Return the [X, Y] coordinate for the center point of the cell that contains the specified text.  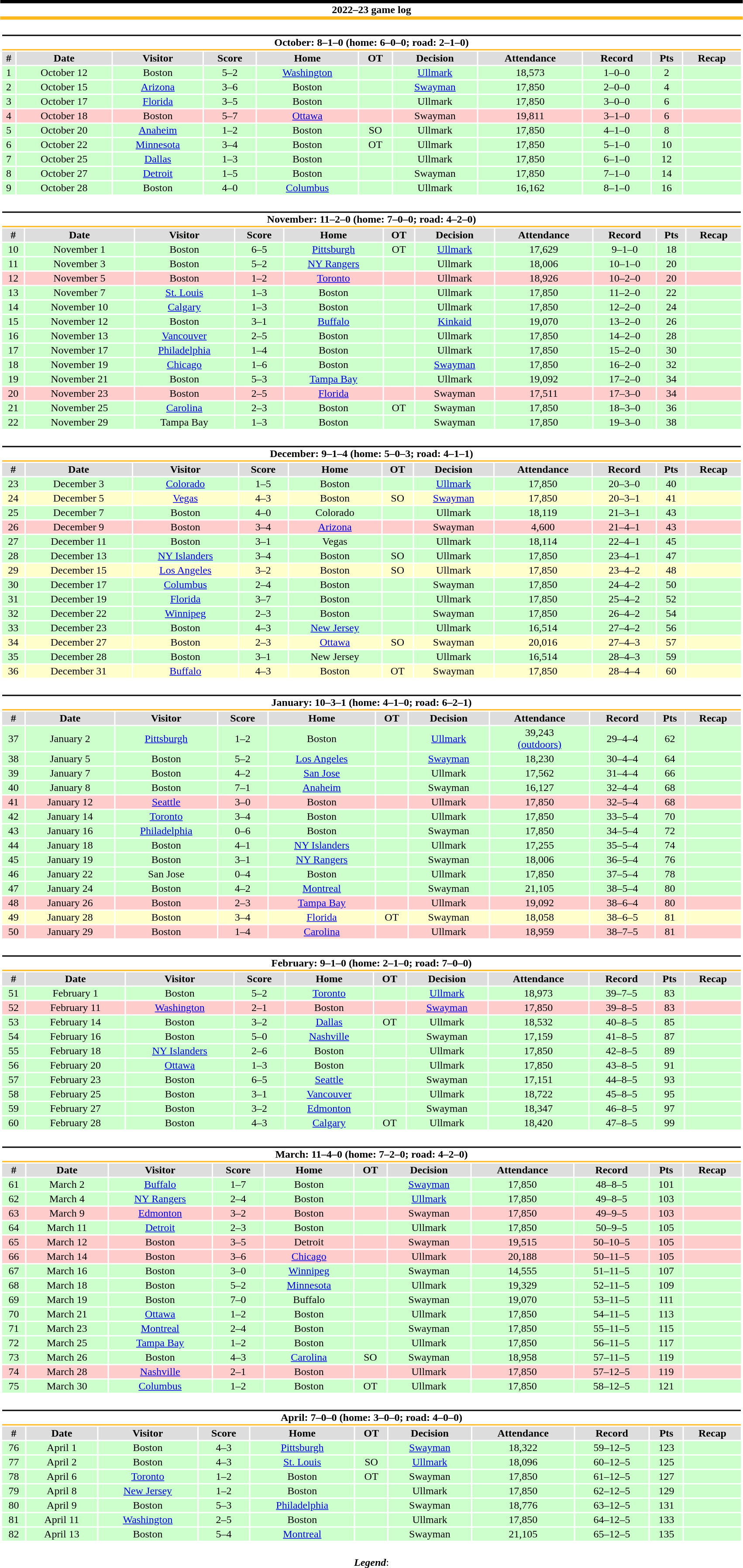
February 28 [75, 1123]
44 [13, 846]
101 [666, 1184]
18,058 [540, 917]
38–6–4 [622, 903]
46–8–5 [622, 1108]
March 11 [67, 1228]
113 [666, 1314]
34–5–4 [622, 831]
25–4–2 [624, 599]
March 25 [67, 1343]
January 18 [70, 846]
2–0–0 [616, 87]
18–3–0 [624, 408]
October: 8–1–0 (home: 6–0–0; road: 2–1–0) [371, 43]
March 21 [67, 1314]
46 [13, 874]
57–11–5 [611, 1357]
1 [9, 73]
April 11 [62, 1520]
4,600 [543, 527]
17 [13, 351]
42 [13, 817]
10–2–0 [624, 278]
91 [669, 1066]
March 14 [67, 1257]
March 9 [67, 1213]
17–2–0 [624, 379]
12–2–0 [624, 307]
21–4–1 [624, 527]
November 13 [79, 336]
January 5 [70, 759]
53 [13, 1022]
56–11–5 [611, 1343]
3–7 [263, 599]
39–7–5 [622, 993]
29–4–4 [622, 739]
April 2 [62, 1462]
18,776 [523, 1506]
December 27 [79, 642]
November 5 [79, 278]
Kinkaid [454, 322]
January 28 [70, 917]
11 [13, 264]
March 30 [67, 1386]
18,096 [523, 1462]
7–1 [243, 788]
13–2–0 [624, 322]
January 16 [70, 831]
5–7 [230, 116]
3–0–0 [616, 102]
54–11–5 [611, 1314]
19,811 [530, 116]
1–0–0 [616, 73]
47–8–5 [622, 1123]
January 24 [70, 888]
February 20 [75, 1066]
November 12 [79, 322]
27–4–2 [624, 628]
December 13 [79, 556]
1–7 [238, 1184]
18,532 [538, 1022]
23–4–2 [624, 571]
21 [13, 408]
March: 11–4–0 (home: 7–2–0; road: 4–2–0) [371, 1154]
31 [13, 599]
39 [13, 773]
50–11–5 [611, 1257]
17,159 [538, 1037]
30–4–4 [622, 759]
January 8 [70, 788]
18,420 [538, 1123]
0–6 [243, 831]
November 19 [79, 364]
67 [14, 1271]
11–2–0 [624, 293]
71 [14, 1328]
77 [14, 1462]
18,114 [543, 542]
5–4 [224, 1534]
131 [666, 1506]
January 12 [70, 802]
62–12–5 [612, 1491]
March 12 [67, 1242]
129 [666, 1491]
December 5 [79, 498]
February: 9–1–0 (home: 2–1–0; road: 7–0–0) [371, 963]
January 29 [70, 932]
9–1–0 [624, 249]
49 [13, 917]
115 [666, 1328]
21–3–1 [624, 513]
51–11–5 [611, 1271]
57–12–5 [611, 1372]
2–6 [259, 1051]
63–12–5 [612, 1506]
82 [14, 1534]
17–3–0 [624, 393]
18,926 [543, 278]
December 19 [79, 599]
November 25 [79, 408]
69 [14, 1300]
40–8–5 [622, 1022]
15–2–0 [624, 351]
October 27 [64, 173]
18,959 [540, 932]
60–12–5 [612, 1462]
April 6 [62, 1477]
March 28 [67, 1372]
January 2 [70, 739]
50–10–5 [611, 1242]
87 [669, 1037]
December 11 [79, 542]
24–4–2 [624, 585]
November: 11–2–0 (home: 7–0–0; road: 4–2–0) [371, 219]
4–1–0 [616, 131]
November 10 [79, 307]
125 [666, 1462]
March 26 [67, 1357]
33–5–4 [622, 817]
7 [9, 159]
January 7 [70, 773]
November 23 [79, 393]
35–5–4 [622, 846]
3 [9, 102]
17,562 [540, 773]
February 1 [75, 993]
51 [13, 993]
October 28 [64, 188]
18,322 [523, 1448]
38–7–5 [622, 932]
January 14 [70, 817]
December 9 [79, 527]
133 [666, 1520]
65 [14, 1242]
50–9–5 [611, 1228]
107 [666, 1271]
38–5–4 [622, 888]
October 18 [64, 116]
January 22 [70, 874]
61 [14, 1184]
52–11–5 [611, 1286]
55 [13, 1051]
April: 7–0–0 (home: 3–0–0; road: 4–0–0) [371, 1418]
17,629 [543, 249]
111 [666, 1300]
23 [13, 484]
39–8–5 [622, 1008]
23–4–1 [624, 556]
63 [14, 1213]
17,255 [540, 846]
25 [13, 513]
October 22 [64, 144]
April 8 [62, 1491]
7–0 [238, 1300]
19 [13, 379]
17,511 [543, 393]
32–5–4 [622, 802]
December 15 [79, 571]
31–4–4 [622, 773]
18,119 [543, 513]
36–5–4 [622, 860]
February 27 [75, 1108]
18,347 [538, 1108]
November 17 [79, 351]
January 19 [70, 860]
December 17 [79, 585]
January: 10–3–1 (home: 4–1–0; road: 6–2–1) [371, 703]
61–12–5 [612, 1477]
37 [13, 739]
18,573 [530, 73]
November 3 [79, 264]
1–6 [259, 364]
4–1 [243, 846]
32–4–4 [622, 788]
79 [14, 1491]
November 21 [79, 379]
43–8–5 [622, 1066]
19,515 [522, 1242]
14,555 [522, 1271]
February 23 [75, 1080]
29 [13, 571]
November 1 [79, 249]
April 9 [62, 1506]
48–8–5 [611, 1184]
109 [666, 1286]
December 28 [79, 657]
6–1–0 [616, 159]
16–2–0 [624, 364]
December 23 [79, 628]
121 [666, 1386]
April 13 [62, 1534]
October 15 [64, 87]
December 22 [79, 613]
65–12–5 [612, 1534]
22–4–1 [624, 542]
18,958 [522, 1357]
14–2–0 [624, 336]
5–0 [259, 1037]
59–12–5 [612, 1448]
March 18 [67, 1286]
October 25 [64, 159]
February 11 [75, 1008]
44–8–5 [622, 1080]
November 29 [79, 422]
0–4 [243, 874]
March 23 [67, 1328]
December 3 [79, 484]
28–4–3 [624, 657]
October 12 [64, 73]
16,162 [530, 188]
3–1–0 [616, 116]
33 [13, 628]
10–1–0 [624, 264]
January 26 [70, 903]
18,973 [538, 993]
95 [669, 1094]
20–3–0 [624, 484]
135 [666, 1534]
February 16 [75, 1037]
38–6–5 [622, 917]
19,329 [522, 1286]
26–4–2 [624, 613]
41–8–5 [622, 1037]
15 [13, 322]
November 7 [79, 293]
55–11–5 [611, 1328]
20–3–1 [624, 498]
October 17 [64, 102]
17,151 [538, 1080]
December: 9–1–4 (home: 5–0–3; road: 4–1–1) [371, 454]
64–12–5 [612, 1520]
53–11–5 [611, 1300]
27–4–3 [624, 642]
2022–23 game log [371, 10]
March 2 [67, 1184]
18,722 [538, 1094]
99 [669, 1123]
73 [14, 1357]
93 [669, 1080]
December 7 [79, 513]
28–4–4 [624, 671]
123 [666, 1448]
19–3–0 [624, 422]
58 [13, 1094]
18,230 [540, 759]
85 [669, 1022]
49–8–5 [611, 1199]
89 [669, 1051]
April 1 [62, 1448]
97 [669, 1108]
127 [666, 1477]
5–1–0 [616, 144]
9 [9, 188]
45–8–5 [622, 1094]
20,188 [522, 1257]
8–1–0 [616, 188]
27 [13, 542]
February 18 [75, 1051]
5 [9, 131]
December 31 [79, 671]
March 4 [67, 1199]
42–8–5 [622, 1051]
February 14 [75, 1022]
October 20 [64, 131]
75 [14, 1386]
35 [13, 657]
February 25 [75, 1094]
7–1–0 [616, 173]
39,243(outdoors) [540, 739]
March 16 [67, 1271]
20,016 [543, 642]
16,127 [540, 788]
117 [666, 1343]
March 19 [67, 1300]
13 [13, 293]
49–9–5 [611, 1213]
58–12–5 [611, 1386]
37–5–4 [622, 874]
